Find where the given text appears and provide that cell's center as (x, y) coordinate. 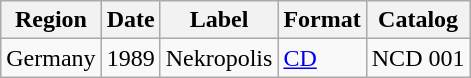
Germany (51, 58)
CD (322, 58)
1989 (130, 58)
Region (51, 20)
Nekropolis (219, 58)
Label (219, 20)
Catalog (418, 20)
NCD 001 (418, 58)
Date (130, 20)
Format (322, 20)
